Return [X, Y] of the center of cell containing provided text 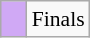
Finals [58, 19]
